Search for the cell housing the specified text and yield its [X, Y] center coordinate. 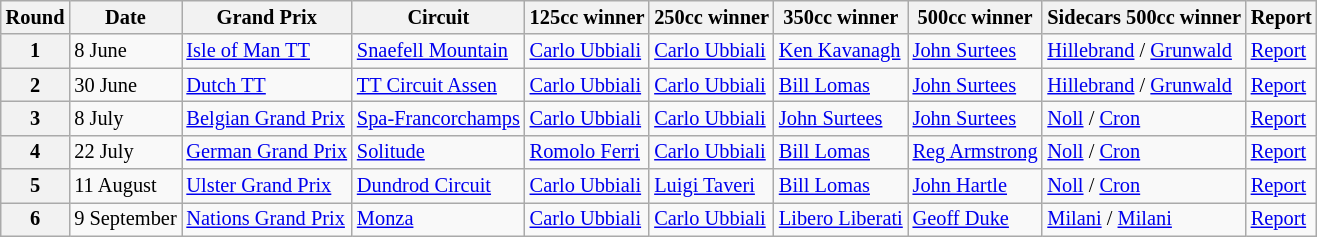
Belgian Grand Prix [267, 118]
9 September [125, 219]
Round [36, 17]
3 [36, 118]
Date [125, 17]
Ulster Grand Prix [267, 186]
Monza [438, 219]
Grand Prix [267, 17]
4 [36, 152]
Libero Liberati [841, 219]
Reg Armstrong [976, 152]
350cc winner [841, 17]
2 [36, 85]
Spa-Francorchamps [438, 118]
11 August [125, 186]
500cc winner [976, 17]
Geoff Duke [976, 219]
5 [36, 186]
Snaefell Mountain [438, 51]
TT Circuit Assen [438, 85]
John Hartle [976, 186]
125cc winner [588, 17]
6 [36, 219]
30 June [125, 85]
1 [36, 51]
Isle of Man TT [267, 51]
Ken Kavanagh [841, 51]
Romolo Ferri [588, 152]
Solitude [438, 152]
Dundrod Circuit [438, 186]
8 June [125, 51]
Luigi Taveri [712, 186]
Dutch TT [267, 85]
22 July [125, 152]
Sidecars 500cc winner [1144, 17]
250cc winner [712, 17]
German Grand Prix [267, 152]
Circuit [438, 17]
Milani / Milani [1144, 219]
Nations Grand Prix [267, 219]
8 July [125, 118]
